Identify which cell holds the provided text, then report its (X, Y) central coordinate. 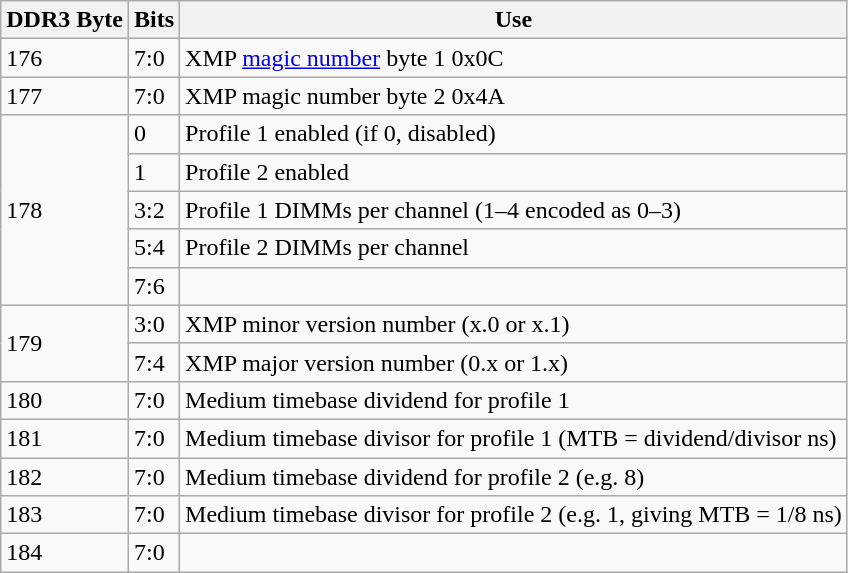
Bits (154, 20)
0 (154, 134)
Use (514, 20)
XMP minor version number (x.0 or x.1) (514, 324)
5:4 (154, 248)
184 (65, 553)
XMP magic number byte 2 0x4A (514, 96)
Medium timebase dividend for profile 2 (e.g. 8) (514, 477)
Medium timebase divisor for profile 2 (e.g. 1, giving MTB = 1/8 ns) (514, 515)
Profile 2 enabled (514, 172)
DDR3 Byte (65, 20)
181 (65, 438)
176 (65, 58)
Profile 1 DIMMs per channel (1–4 encoded as 0–3) (514, 210)
179 (65, 343)
Medium timebase dividend for profile 1 (514, 400)
Profile 2 DIMMs per channel (514, 248)
3:0 (154, 324)
1 (154, 172)
3:2 (154, 210)
7:4 (154, 362)
7:6 (154, 286)
Medium timebase divisor for profile 1 (MTB = dividend/divisor ns) (514, 438)
180 (65, 400)
178 (65, 210)
XMP magic number byte 1 0x0C (514, 58)
XMP major version number (0.x or 1.x) (514, 362)
182 (65, 477)
183 (65, 515)
Profile 1 enabled (if 0, disabled) (514, 134)
177 (65, 96)
